Pinpoint the cell where the given text exists, returning its [x, y] midpoint coordinate. 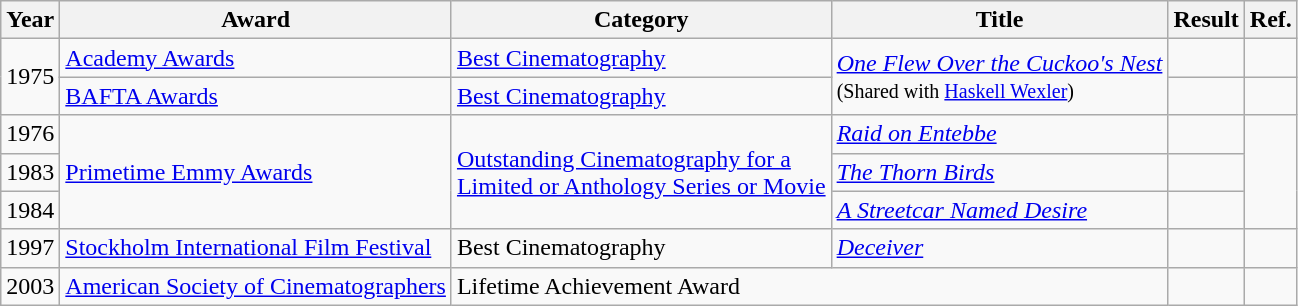
2003 [30, 286]
Academy Awards [256, 58]
1983 [30, 172]
Primetime Emmy Awards [256, 172]
1984 [30, 210]
Deceiver [1000, 248]
Lifetime Achievement Award [809, 286]
1997 [30, 248]
Raid on Entebbe [1000, 134]
BAFTA Awards [256, 96]
1976 [30, 134]
American Society of Cinematographers [256, 286]
Year [30, 20]
1975 [30, 77]
One Flew Over the Cuckoo's Nest(Shared with Haskell Wexler) [1000, 77]
The Thorn Birds [1000, 172]
Outstanding Cinematography for aLimited or Anthology Series or Movie [641, 172]
Stockholm International Film Festival [256, 248]
Category [641, 20]
A Streetcar Named Desire [1000, 210]
Title [1000, 20]
Ref. [1270, 20]
Result [1206, 20]
Award [256, 20]
